Search for the cell housing the specified text and yield its [X, Y] center coordinate. 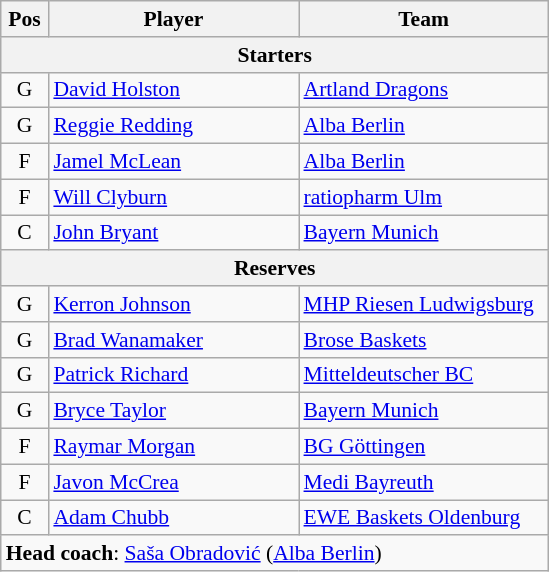
Starters [275, 55]
ratiopharm Ulm [423, 197]
MHP Riesen Ludwigsburg [423, 304]
Reserves [275, 269]
Bryce Taylor [173, 411]
Medi Bayreuth [423, 482]
Player [173, 19]
Mitteldeutscher BC [423, 375]
Kerron Johnson [173, 304]
Adam Chubb [173, 518]
Will Clyburn [173, 197]
Raymar Morgan [173, 447]
BG Göttingen [423, 447]
David Holston [173, 90]
Artland Dragons [423, 90]
Jamel McLean [173, 162]
Team [423, 19]
Patrick Richard [173, 375]
Javon McCrea [173, 482]
EWE Baskets Oldenburg [423, 518]
Reggie Redding [173, 126]
Head coach: Saša Obradović (Alba Berlin) [275, 554]
Brose Baskets [423, 340]
Pos [25, 19]
Brad Wanamaker [173, 340]
John Bryant [173, 233]
